From the cell containing the given text, extract its center point as (x, y) coordinate. 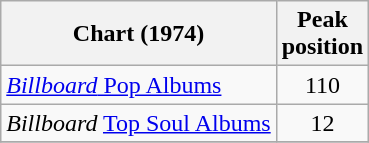
Billboard Pop Albums (138, 85)
110 (322, 85)
12 (322, 123)
Peakposition (322, 34)
Chart (1974) (138, 34)
Billboard Top Soul Albums (138, 123)
